Locate the cell with the specified text and output its [X, Y] center coordinate. 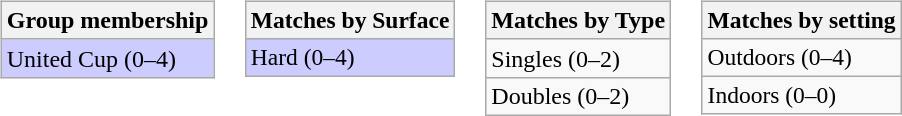
Singles (0–2) [578, 58]
Indoors (0–0) [802, 96]
United Cup (0–4) [108, 58]
Hard (0–4) [350, 58]
Doubles (0–2) [578, 96]
Matches by Surface [350, 20]
Matches by Type [578, 20]
Matches by setting [802, 20]
Outdoors (0–4) [802, 58]
Group membership [108, 20]
